Return [X, Y] of the center of cell containing provided text 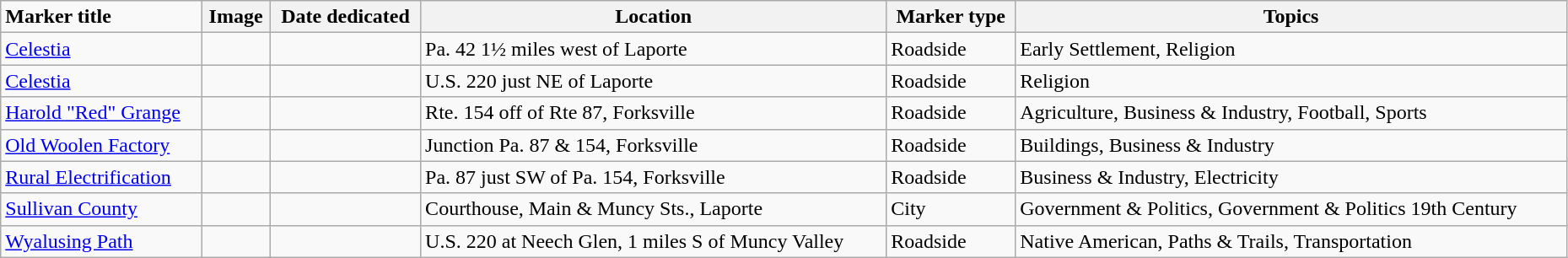
Government & Politics, Government & Politics 19th Century [1291, 209]
Religion [1291, 81]
Wyalusing Path [101, 241]
Harold "Red" Grange [101, 113]
Business & Industry, Electricity [1291, 177]
Date dedicated [345, 17]
Agriculture, Business & Industry, Football, Sports [1291, 113]
Rte. 154 off of Rte 87, Forksville [654, 113]
Junction Pa. 87 & 154, Forksville [654, 145]
Early Settlement, Religion [1291, 49]
Old Woolen Factory [101, 145]
Sullivan County [101, 209]
City [951, 209]
Image [236, 17]
Topics [1291, 17]
Location [654, 17]
Rural Electrification [101, 177]
Courthouse, Main & Muncy Sts., Laporte [654, 209]
U.S. 220 at Neech Glen, 1 miles S of Muncy Valley [654, 241]
Marker title [101, 17]
Marker type [951, 17]
Native American, Paths & Trails, Transportation [1291, 241]
Pa. 42 1½ miles west of Laporte [654, 49]
U.S. 220 just NE of Laporte [654, 81]
Buildings, Business & Industry [1291, 145]
Pa. 87 just SW of Pa. 154, Forksville [654, 177]
